Provide the [X, Y] coordinate of the cell's center where the given text is located.  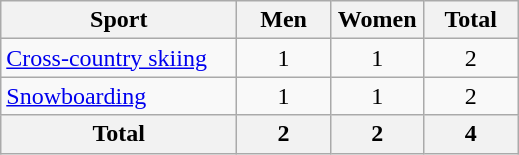
Men [284, 20]
Cross-country skiing [119, 58]
Women [377, 20]
Sport [119, 20]
Snowboarding [119, 96]
4 [471, 134]
